Scan for the cell matching the given text and deliver its [X, Y] coordinate at center. 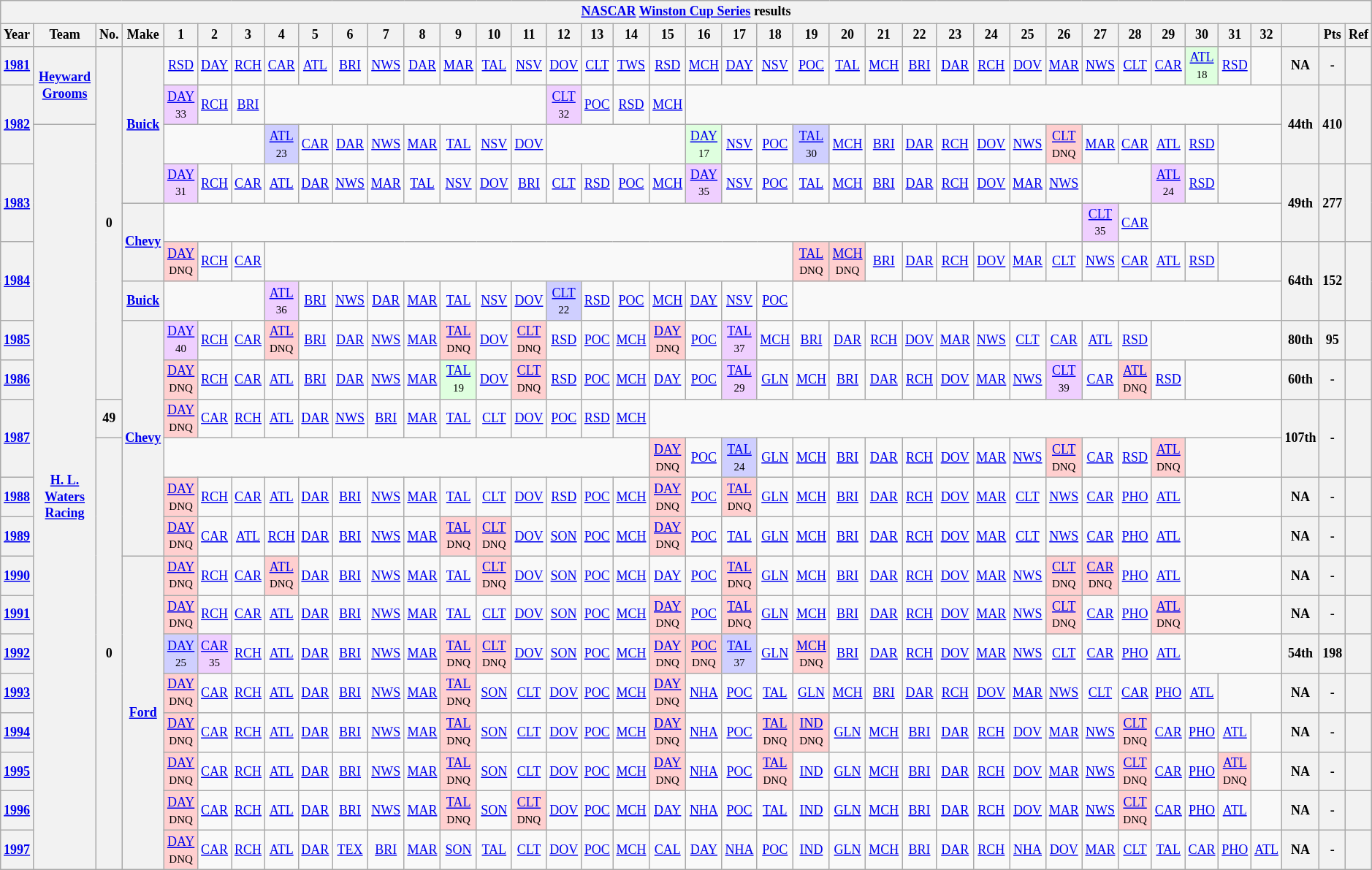
1985 [18, 340]
25 [1028, 35]
1993 [18, 693]
H. L. Waters Racing [64, 497]
27 [1100, 35]
TEX [351, 850]
107th [1300, 438]
Team [64, 35]
1996 [18, 811]
DAY25 [181, 654]
TAL29 [739, 379]
18 [775, 35]
1981 [18, 66]
54th [1300, 654]
1997 [18, 850]
ATL36 [281, 301]
23 [955, 35]
21 [884, 35]
3 [248, 35]
26 [1064, 35]
15 [668, 35]
ATL23 [281, 144]
Year [18, 35]
19 [812, 35]
1995 [18, 771]
1984 [18, 281]
28 [1135, 35]
410 [1333, 124]
7 [386, 35]
49 [110, 419]
17 [739, 35]
6 [351, 35]
2 [215, 35]
14 [631, 35]
CLT35 [1100, 223]
DAY31 [181, 183]
60th [1300, 379]
80th [1300, 340]
1991 [18, 614]
TAL24 [739, 458]
DAY33 [181, 105]
1 [181, 35]
Make [143, 35]
1987 [18, 438]
198 [1333, 654]
49th [1300, 203]
152 [1333, 281]
1990 [18, 576]
POCDNQ [704, 654]
64th [1300, 281]
CARDNQ [1100, 576]
20 [847, 35]
ATL24 [1168, 183]
INDDNQ [812, 733]
Pts [1333, 35]
CLT39 [1064, 379]
24 [991, 35]
DAY17 [704, 144]
ATL18 [1202, 66]
1988 [18, 497]
4 [281, 35]
1982 [18, 124]
TWS [631, 66]
29 [1168, 35]
CAR35 [215, 654]
DAY40 [181, 340]
30 [1202, 35]
DAY35 [704, 183]
No. [110, 35]
TAL30 [812, 144]
8 [422, 35]
32 [1267, 35]
13 [597, 35]
CLT22 [564, 301]
1992 [18, 654]
1986 [18, 379]
10 [494, 35]
9 [459, 35]
22 [920, 35]
12 [564, 35]
Heyward Grooms [64, 85]
NASCAR Winston Cup Series results [686, 12]
CAL [668, 850]
1989 [18, 536]
31 [1235, 35]
44th [1300, 124]
1994 [18, 733]
Ford [143, 713]
TAL19 [459, 379]
277 [1333, 203]
95 [1333, 340]
16 [704, 35]
CLT32 [564, 105]
1983 [18, 203]
Ref [1359, 35]
11 [529, 35]
5 [316, 35]
